Search for the cell housing the specified text and yield its (x, y) center coordinate. 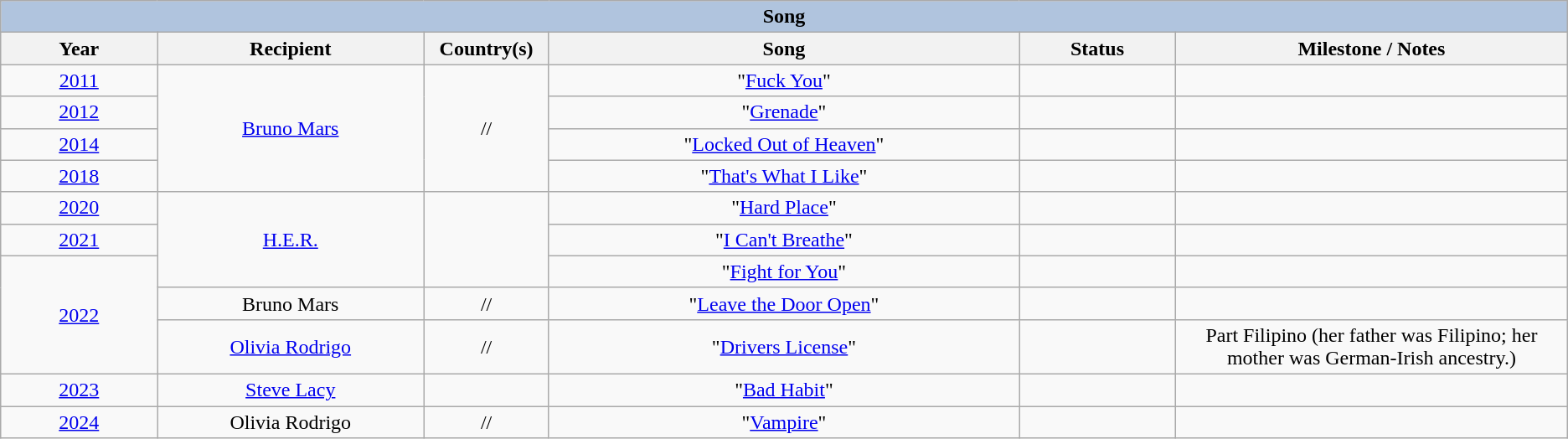
"Grenade" (784, 112)
"Drivers License" (784, 347)
2024 (79, 421)
Country(s) (487, 49)
2018 (79, 176)
2014 (79, 144)
Milestone / Notes (1372, 49)
"That's What I Like" (784, 176)
"Locked Out of Heaven" (784, 144)
"Bad Habit" (784, 390)
"Vampire" (784, 421)
"I Can't Breathe" (784, 240)
Part Filipino (her father was Filipino; her mother was German-Irish ancestry.) (1372, 347)
2011 (79, 80)
"Fight for You" (784, 271)
"Hard Place" (784, 208)
Status (1097, 49)
Steve Lacy (291, 390)
2012 (79, 112)
"Leave the Door Open" (784, 303)
Year (79, 49)
H.E.R. (291, 240)
2023 (79, 390)
2021 (79, 240)
2022 (79, 315)
"Fuck You" (784, 80)
Recipient (291, 49)
2020 (79, 208)
